Return (x, y) of the center of cell containing provided text 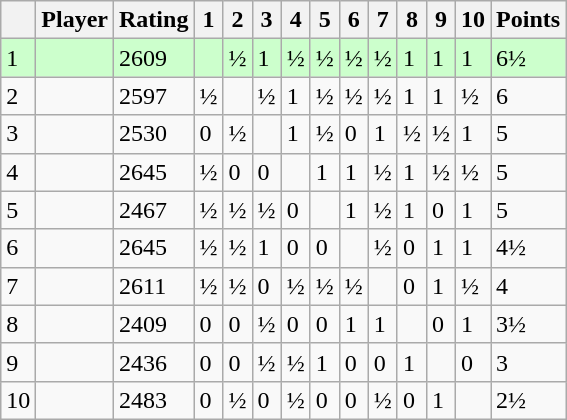
3½ (528, 324)
2467 (154, 210)
Points (528, 20)
2597 (154, 96)
6½ (528, 58)
Rating (154, 20)
2436 (154, 362)
2483 (154, 400)
2530 (154, 134)
2409 (154, 324)
Player (75, 20)
2609 (154, 58)
2½ (528, 400)
2611 (154, 286)
4½ (528, 248)
